Capture the cell that displays the provided text and extract its (X, Y) central coordinate. 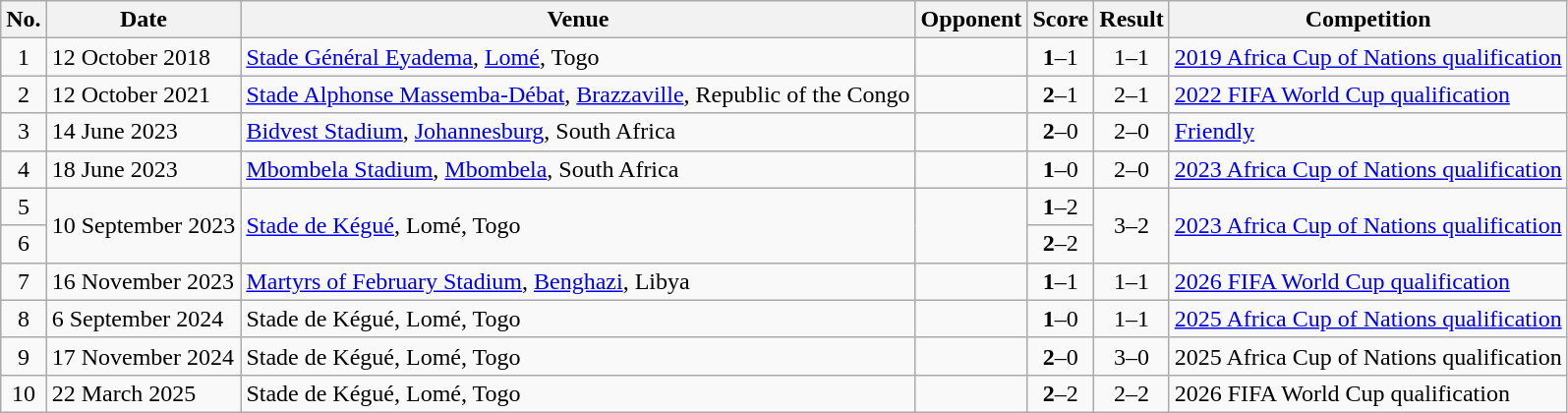
6 (24, 244)
4 (24, 169)
Mbombela Stadium, Mbombela, South Africa (578, 169)
Score (1061, 20)
22 March 2025 (144, 393)
2 (24, 94)
14 June 2023 (144, 132)
7 (24, 281)
3 (24, 132)
Date (144, 20)
6 September 2024 (144, 319)
8 (24, 319)
2022 FIFA World Cup qualification (1368, 94)
Venue (578, 20)
10 September 2023 (144, 225)
18 June 2023 (144, 169)
5 (24, 206)
12 October 2021 (144, 94)
12 October 2018 (144, 57)
17 November 2024 (144, 356)
2019 Africa Cup of Nations qualification (1368, 57)
Stade Alphonse Massemba-Débat, Brazzaville, Republic of the Congo (578, 94)
Friendly (1368, 132)
3–0 (1132, 356)
9 (24, 356)
3–2 (1132, 225)
1–2 (1061, 206)
No. (24, 20)
Competition (1368, 20)
Result (1132, 20)
Stade Général Eyadema, Lomé, Togo (578, 57)
Martyrs of February Stadium, Benghazi, Libya (578, 281)
1 (24, 57)
16 November 2023 (144, 281)
Opponent (971, 20)
10 (24, 393)
Bidvest Stadium, Johannesburg, South Africa (578, 132)
